Identify which cell holds the provided text, then report its (x, y) central coordinate. 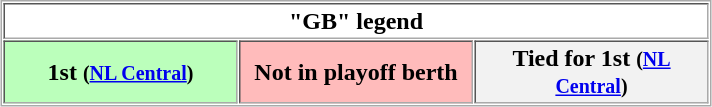
Not in playoff berth (356, 72)
"GB" legend (356, 21)
1st (NL Central) (121, 72)
Tied for 1st (NL Central) (591, 72)
